Locate the cell with the specified text and output its (X, Y) center coordinate. 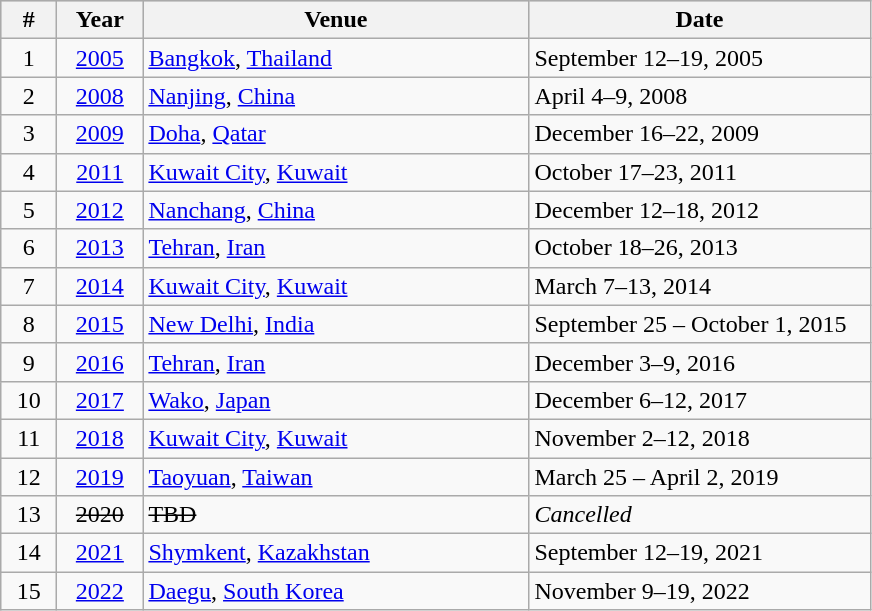
5 (29, 210)
December 3–9, 2016 (700, 362)
Wako, Japan (336, 400)
Cancelled (700, 515)
3 (29, 134)
Doha, Qatar (336, 134)
6 (29, 248)
12 (29, 477)
Daegu, South Korea (336, 591)
March 25 – April 2, 2019 (700, 477)
December 16–22, 2009 (700, 134)
March 7–13, 2014 (700, 286)
7 (29, 286)
2014 (100, 286)
September 25 – October 1, 2015 (700, 324)
2015 (100, 324)
# (29, 20)
2 (29, 96)
8 (29, 324)
Venue (336, 20)
October 17–23, 2011 (700, 172)
2022 (100, 591)
September 12–19, 2005 (700, 58)
Date (700, 20)
15 (29, 591)
Taoyuan, Taiwan (336, 477)
2005 (100, 58)
13 (29, 515)
2021 (100, 553)
9 (29, 362)
Nanjing, China (336, 96)
2009 (100, 134)
December 6–12, 2017 (700, 400)
Year (100, 20)
2017 (100, 400)
2019 (100, 477)
Bangkok, Thailand (336, 58)
December 12–18, 2012 (700, 210)
2011 (100, 172)
1 (29, 58)
4 (29, 172)
November 9–19, 2022 (700, 591)
2018 (100, 438)
September 12–19, 2021 (700, 553)
2013 (100, 248)
2016 (100, 362)
October 18–26, 2013 (700, 248)
11 (29, 438)
April 4–9, 2008 (700, 96)
14 (29, 553)
New Delhi, India (336, 324)
2020 (100, 515)
2008 (100, 96)
10 (29, 400)
November 2–12, 2018 (700, 438)
TBD (336, 515)
2012 (100, 210)
Nanchang, China (336, 210)
Shymkent, Kazakhstan (336, 553)
